Pinpoint the cell where the given text exists, returning its [X, Y] midpoint coordinate. 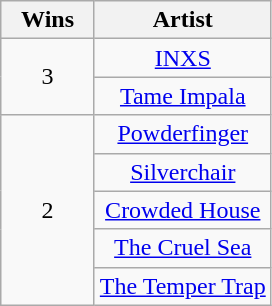
Tame Impala [182, 96]
Silverchair [182, 172]
The Cruel Sea [182, 248]
Wins [48, 20]
INXS [182, 58]
The Temper Trap [182, 286]
Artist [182, 20]
2 [48, 210]
Crowded House [182, 210]
Powderfinger [182, 134]
3 [48, 77]
